Return the [x, y] coordinate for the center point of the cell that contains the specified text.  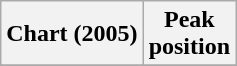
Chart (2005) [72, 34]
Peakposition [189, 34]
